Pinpoint the cell where the given text exists, returning its (X, Y) midpoint coordinate. 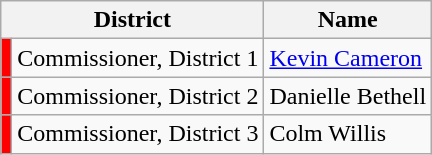
Commissioner, District 1 (138, 58)
Danielle Bethell (348, 96)
Colm Willis (348, 134)
Commissioner, District 3 (138, 134)
Name (348, 20)
Commissioner, District 2 (138, 96)
Kevin Cameron (348, 58)
District (132, 20)
